Find where the given text appears and provide that cell's center as [X, Y] coordinate. 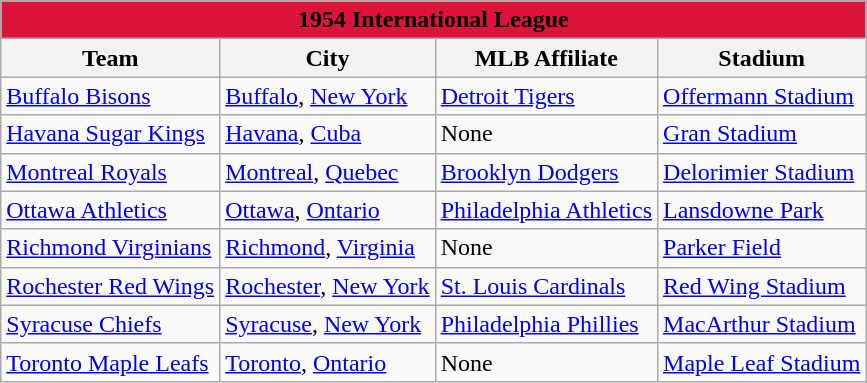
St. Louis Cardinals [546, 286]
Delorimier Stadium [762, 172]
Toronto Maple Leafs [110, 362]
Philadelphia Phillies [546, 324]
Ottawa, Ontario [328, 210]
Syracuse, New York [328, 324]
Richmond, Virginia [328, 248]
City [328, 58]
Havana Sugar Kings [110, 134]
Gran Stadium [762, 134]
Buffalo, New York [328, 96]
Ottawa Athletics [110, 210]
Lansdowne Park [762, 210]
Rochester, New York [328, 286]
Parker Field [762, 248]
Montreal Royals [110, 172]
Stadium [762, 58]
Richmond Virginians [110, 248]
Philadelphia Athletics [546, 210]
Brooklyn Dodgers [546, 172]
Detroit Tigers [546, 96]
MacArthur Stadium [762, 324]
Offermann Stadium [762, 96]
Team [110, 58]
Buffalo Bisons [110, 96]
1954 International League [434, 20]
MLB Affiliate [546, 58]
Toronto, Ontario [328, 362]
Maple Leaf Stadium [762, 362]
Rochester Red Wings [110, 286]
Havana, Cuba [328, 134]
Red Wing Stadium [762, 286]
Montreal, Quebec [328, 172]
Syracuse Chiefs [110, 324]
